Extract the [x, y] coordinate from the center of the cell holding the provided text.  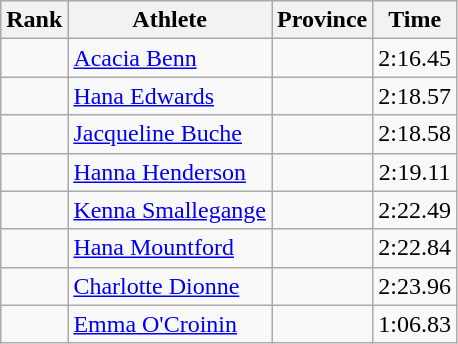
2:18.58 [415, 134]
1:06.83 [415, 324]
Emma O'Croinin [170, 324]
Province [322, 20]
Jacqueline Buche [170, 134]
2:16.45 [415, 58]
Athlete [170, 20]
Rank [34, 20]
2:23.96 [415, 286]
2:19.11 [415, 172]
Charlotte Dionne [170, 286]
2:18.57 [415, 96]
Kenna Smallegange [170, 210]
Time [415, 20]
2:22.49 [415, 210]
2:22.84 [415, 248]
Hanna Henderson [170, 172]
Hana Edwards [170, 96]
Hana Mountford [170, 248]
Acacia Benn [170, 58]
